Return the (X, Y) coordinate for the center point of the cell that contains the specified text.  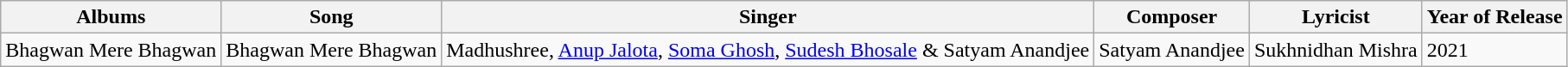
2021 (1495, 50)
Song (332, 17)
Lyricist (1335, 17)
Year of Release (1495, 17)
Madhushree, Anup Jalota, Soma Ghosh, Sudesh Bhosale & Satyam Anandjee (768, 50)
Sukhnidhan Mishra (1335, 50)
Singer (768, 17)
Composer (1172, 17)
Albums (111, 17)
Satyam Anandjee (1172, 50)
